Identify which cell holds the provided text, then report its [X, Y] central coordinate. 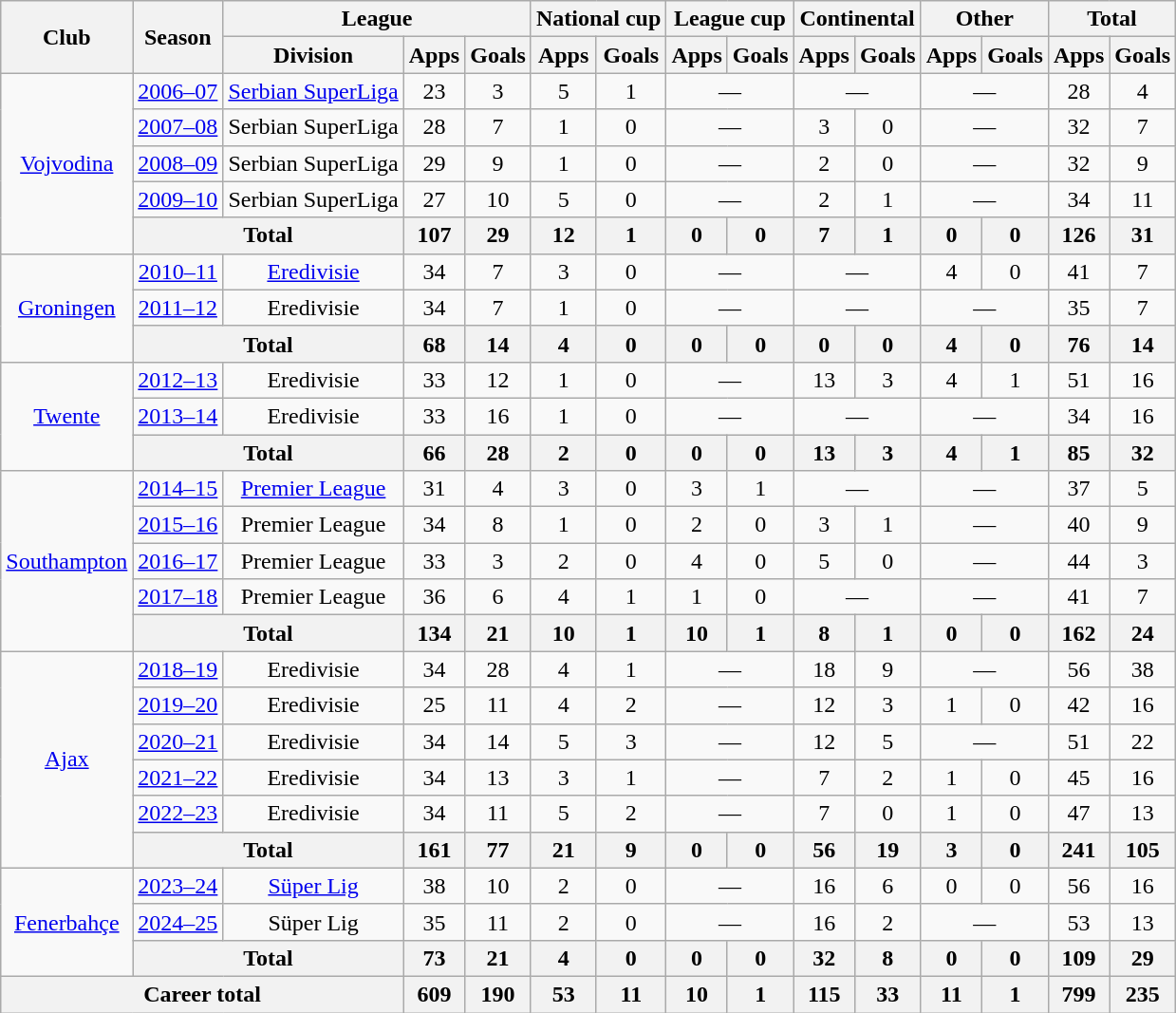
2012–13 [178, 380]
77 [498, 850]
609 [434, 994]
85 [1078, 453]
161 [434, 850]
162 [1078, 633]
Career total [202, 994]
25 [434, 705]
Twente [66, 416]
2009–10 [178, 199]
2008–09 [178, 163]
2023–24 [178, 886]
2007–08 [178, 127]
Club [66, 37]
Division [313, 55]
2024–25 [178, 922]
36 [434, 597]
37 [1078, 489]
Season [178, 37]
2013–14 [178, 416]
2015–16 [178, 525]
44 [1078, 561]
73 [434, 958]
2018–19 [178, 669]
Continental [857, 19]
2010–11 [178, 272]
Other [984, 19]
107 [434, 235]
105 [1143, 850]
235 [1143, 994]
2022–23 [178, 814]
National cup [598, 19]
241 [1078, 850]
League [378, 19]
2016–17 [178, 561]
27 [434, 199]
2021–22 [178, 778]
Vojvodina [66, 163]
134 [434, 633]
2006–07 [178, 91]
68 [434, 344]
League cup [730, 19]
Southampton [66, 561]
126 [1078, 235]
190 [498, 994]
Groningen [66, 308]
2019–20 [178, 705]
2017–18 [178, 597]
76 [1078, 344]
19 [887, 850]
24 [1143, 633]
40 [1078, 525]
45 [1078, 778]
47 [1078, 814]
42 [1078, 705]
115 [824, 994]
Fenerbahçe [66, 922]
2020–21 [178, 741]
2014–15 [178, 489]
799 [1078, 994]
66 [434, 453]
22 [1143, 741]
23 [434, 91]
2011–12 [178, 308]
18 [824, 669]
Ajax [66, 760]
109 [1078, 958]
